Extract the [x, y] coordinate from the center of the cell holding the provided text.  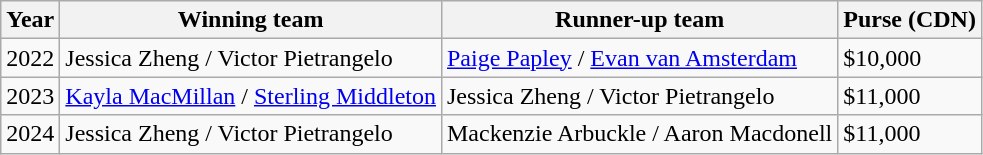
2022 [30, 58]
Mackenzie Arbuckle / Aaron Macdonell [639, 134]
Paige Papley / Evan van Amsterdam [639, 58]
$10,000 [910, 58]
2024 [30, 134]
Purse (CDN) [910, 20]
Kayla MacMillan / Sterling Middleton [251, 96]
Winning team [251, 20]
Runner-up team [639, 20]
2023 [30, 96]
Year [30, 20]
